Search for the cell housing the specified text and yield its [X, Y] center coordinate. 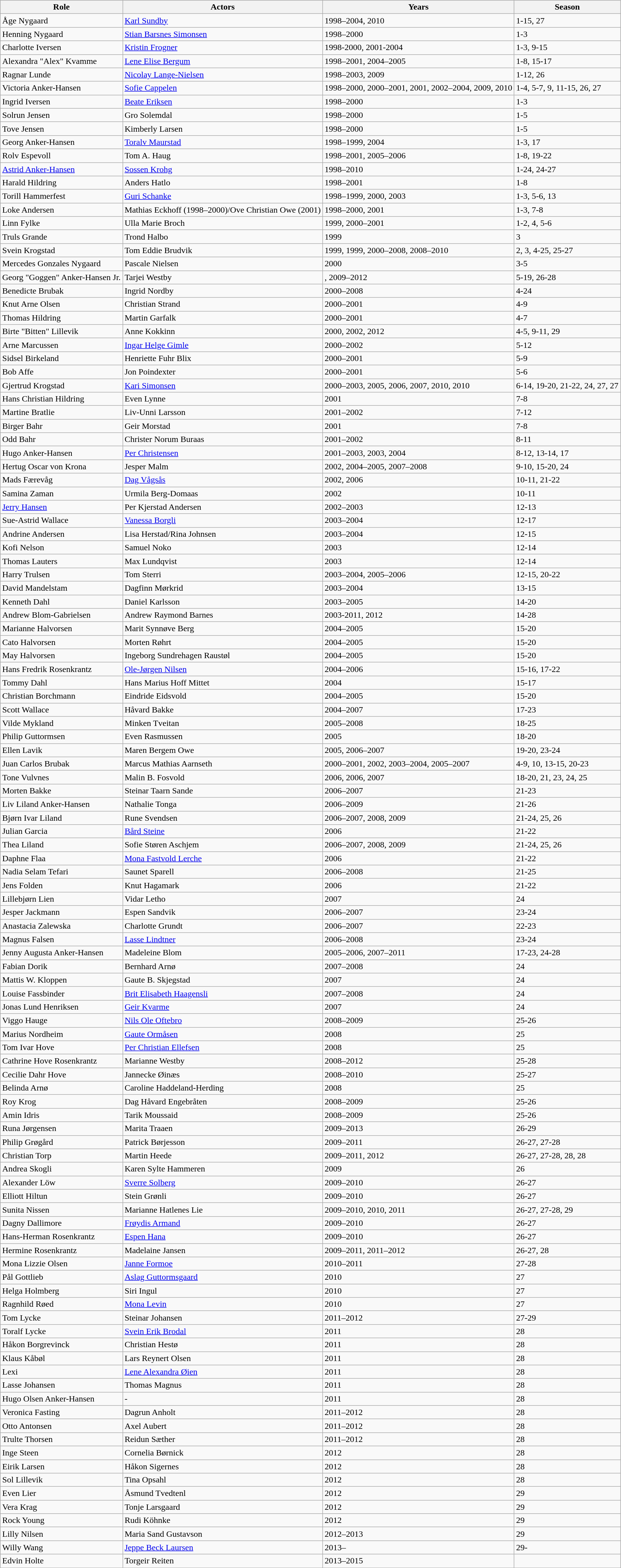
1-8, 15-17 [567, 61]
Kimberly Larsen [222, 129]
Mona Fastvold Lerche [222, 858]
Tom Lycke [61, 1318]
Andrea Skogli [61, 1169]
Saunet Sparell [222, 872]
12-13 [567, 507]
Sunita Nissen [61, 1209]
Louise Fassbinder [61, 993]
Per Christensen [222, 453]
1-15, 27 [567, 21]
Gaute Ormåsen [222, 1034]
Urmila Berg-Domaas [222, 493]
Madeleine Blom [222, 953]
1-8, 19-22 [567, 155]
Nathalie Tonga [222, 804]
Beate Eriksen [222, 102]
1999, 2000–2001 [418, 223]
Bernhard Arnø [222, 966]
Håkon Borgrevinck [61, 1345]
Marianne Halvorsen [61, 629]
3-5 [567, 264]
Amin Idris [61, 1115]
2003–2004, 2005–2006 [418, 574]
Ingrid Iversen [61, 102]
2002, 2004–2005, 2007–2008 [418, 466]
15-17 [567, 683]
Knut Hagamark [222, 885]
Actors [222, 7]
1998–2000, 2001 [418, 210]
Sossen Krohg [222, 169]
25-28 [567, 1061]
2000–2002 [418, 345]
14-28 [567, 615]
2, 3, 4-25, 25-27 [567, 250]
Arne Marcussen [61, 345]
Willy Wang [61, 1547]
Role [61, 7]
Samuel Noko [222, 547]
2000, 2002, 2012 [418, 331]
Liv-Unni Larsson [222, 413]
4-9, 10, 13-15, 20-23 [567, 764]
Sue-Astrid Wallace [61, 520]
2009–2011, 2012 [418, 1155]
Torill Hammerfest [61, 196]
Liv Liland Anker-Hansen [61, 804]
Lasse Lindtner [222, 939]
Loke Andersen [61, 210]
Georg Anker-Hansen [61, 142]
Kofi Nelson [61, 547]
2006, 2006, 2007 [418, 777]
1-4, 5-7, 9, 11-15, 26, 27 [567, 88]
David Mandelstam [61, 588]
Daphne Flaa [61, 858]
13-15 [567, 588]
2005, 2006–2007 [418, 750]
Karl Sundby [222, 21]
Mathias Eckhoff (1998–2000)/Ove Christian Owe (2001) [222, 210]
Caroline Haddeland-Herding [222, 1088]
Gaute B. Skjegstad [222, 980]
Hertug Oscar von Krona [61, 466]
Mads Færevåg [61, 480]
Espen Sandvik [222, 912]
Magnus Falsen [61, 939]
Jesper Jackmann [61, 912]
1998-2000, 2001-2004 [418, 48]
2012–2013 [418, 1534]
4-7 [567, 318]
Solrun Jensen [61, 115]
Jerry Hansen [61, 507]
Toralf Lycke [61, 1331]
6-14, 19-20, 21-22, 24, 27, 27 [567, 385]
Siri Ingul [222, 1291]
Christer Norum Buraas [222, 439]
4-24 [567, 291]
Lasse Johansen [61, 1385]
Vilde Mykland [61, 723]
Philip Grøgård [61, 1142]
Trulte Thorsen [61, 1439]
Stian Barsnes Simonsen [222, 34]
Tone Vulvnes [61, 777]
Julian Garcia [61, 831]
1999, 1999, 2000–2008, 2008–2010 [418, 250]
Charlotte Iversen [61, 48]
Brit Elisabeth Haagensli [222, 993]
Svein Krogstad [61, 250]
Dag Vågsås [222, 480]
26-27, 28 [567, 1250]
2004–2007 [418, 710]
Astrid Anker-Hansen [61, 169]
Pascale Nielsen [222, 264]
Edvin Holte [61, 1561]
Tom Ivar Hove [61, 1048]
2009 [418, 1169]
29- [567, 1547]
2002, 2006 [418, 480]
2004–2006 [418, 669]
2010–2011 [418, 1264]
Tonje Larsgaard [222, 1507]
Hans-Herman Rosenkrantz [61, 1236]
Steinar Johansen [222, 1318]
Espen Hana [222, 1236]
Birger Bahr [61, 426]
Tom Sterri [222, 574]
Marita Traaen [222, 1129]
2003-2011, 2012 [418, 615]
1-8 [567, 183]
22-23 [567, 926]
Janne Formoe [222, 1264]
Bjørn Ivar Liland [61, 818]
Sidsel Birkeland [61, 358]
1998–2000, 2000–2001, 2001, 2002–2004, 2009, 2010 [418, 88]
Cato Halvorsen [61, 642]
1-3, 7-8 [567, 210]
Linn Fylke [61, 223]
Lisa Herstad/Rina Johnsen [222, 534]
Aslag Guttormsgaard [222, 1277]
Geir Kvarme [222, 1007]
Ingar Helge Gimle [222, 345]
Sofie Cappelen [222, 88]
Knut Arne Olsen [61, 304]
Jonas Lund Henriksen [61, 1007]
Thea Liland [61, 845]
5-6 [567, 372]
Mattis W. Kloppen [61, 980]
Rudi Köhnke [222, 1520]
Tom Eddie Brudvik [222, 250]
Ulla Marie Broch [222, 223]
2013–2015 [418, 1561]
12-15 [567, 534]
Hermine Rosenkrantz [61, 1250]
26 [567, 1169]
2000 [418, 264]
Helga Holmberg [61, 1291]
Hugo Olsen Anker-Hansen [61, 1399]
Years [418, 7]
27-28 [567, 1264]
Martin Garfalk [222, 318]
1998–2001, 2004–2005 [418, 61]
Juan Carlos Brubak [61, 764]
Rolv Espevoll [61, 155]
Bård Steine [222, 831]
Nadia Selam Tefari [61, 872]
12-17 [567, 520]
Hans Christian Hildring [61, 399]
Jannecke Øinæs [222, 1075]
Georg "Goggen" Anker-Hansen Jr. [61, 277]
5-9 [567, 358]
Viggo Hauge [61, 1020]
Christian Borchmann [61, 696]
Daniel Karlsson [222, 602]
Tarjei Westby [222, 277]
Tom A. Haug [222, 155]
Vera Krag [61, 1507]
1-2, 4, 5-6 [567, 223]
Thomas Hildring [61, 318]
Roy Krog [61, 1102]
Lillebjørn Lien [61, 899]
Harald Hildring [61, 183]
Even Rasmussen [222, 737]
2001–2003, 2003, 2004 [418, 453]
14-20 [567, 602]
2000–2003, 2005, 2006, 2007, 2010, 2010 [418, 385]
Morten Bakke [61, 791]
Alexandra "Alex" Kvamme [61, 61]
Otto Antonsen [61, 1426]
25-27 [567, 1075]
1998–2004, 2010 [418, 21]
Kari Simonsen [222, 385]
5-19, 26-28 [567, 277]
1998–2001, 2005–2006 [418, 155]
5-12 [567, 345]
1-24, 24-27 [567, 169]
Dagfinn Mørkrid [222, 588]
Henning Nygaard [61, 34]
Minken Tveitan [222, 723]
Gro Solemdal [222, 115]
Cecilie Dahr Hove [61, 1075]
Mona Levin [222, 1304]
2004 [418, 683]
Fabian Dorik [61, 966]
Christian Torp [61, 1155]
May Halvorsen [61, 656]
7-12 [567, 413]
2008–2012 [418, 1061]
1-12, 26 [567, 75]
1998–2010 [418, 169]
8-12, 13-14, 17 [567, 453]
Hans Marius Hoff Mittet [222, 683]
Per Christian Ellefsen [222, 1048]
Andrew Raymond Barnes [222, 615]
Ragnhild Røed [61, 1304]
Svein Erik Brodal [222, 1331]
Even Lynne [222, 399]
Eindride Eidsvold [222, 696]
2005 [418, 737]
Vidar Letho [222, 899]
Lexi [61, 1372]
21-25 [567, 872]
26-29 [567, 1129]
Patrick Børjesson [222, 1142]
2000–2008 [418, 291]
2005–2006, 2007–2011 [418, 953]
2009–2013 [418, 1129]
Lilly Nilsen [61, 1534]
2005–2008 [418, 723]
Guri Schanke [222, 196]
Maren Bergem Owe [222, 750]
1998–2001 [418, 183]
Samina Zaman [61, 493]
Eirik Larsen [61, 1466]
Åsmund Tvedtenl [222, 1493]
Frøydis Armand [222, 1223]
Odd Bahr [61, 439]
Anders Hatlo [222, 183]
Victoria Anker-Hansen [61, 88]
Ellen Lavik [61, 750]
Karen Sylte Hammeren [222, 1169]
1-3, 17 [567, 142]
1-3, 9-15 [567, 48]
Gjertrud Krogstad [61, 385]
Klaus Kåbøl [61, 1358]
26-27, 27-28, 29 [567, 1209]
Vanessa Borgli [222, 520]
Mercedes Gonzales Nygaard [61, 264]
Jeppe Beck Laursen [222, 1547]
Nils Ole Oftebro [222, 1020]
Madelaine Jansen [222, 1250]
10-11, 21-22 [567, 480]
19-20, 23-24 [567, 750]
Birte "Bitten" Lillevik [61, 331]
Morten Røhrt [222, 642]
10-11 [567, 493]
Cornelia Børnick [222, 1453]
18-20, 21, 23, 24, 25 [567, 777]
Mona Lizzie Olsen [61, 1264]
9-10, 15-20, 24 [567, 466]
4-5, 9-11, 29 [567, 331]
Håvard Bakke [222, 710]
Hugo Anker-Hansen [61, 453]
26-27, 27-28 [567, 1142]
Lars Reynert Olsen [222, 1358]
Marianne Westby [222, 1061]
Nicolay Lange-Nielsen [222, 75]
Trond Halbo [222, 237]
Elliott Hiltun [61, 1196]
Andrew Blom-Gabrielsen [61, 615]
Tove Jensen [61, 129]
Dagrun Anholt [222, 1412]
Henriette Fuhr Blix [222, 358]
Christian Strand [222, 304]
Inge Steen [61, 1453]
1998–1999, 2004 [418, 142]
Marianne Hatlenes Lie [222, 1209]
Scott Wallace [61, 710]
2009–2010, 2010, 2011 [418, 1209]
2002–2003 [418, 507]
8-11 [567, 439]
Jenny Augusta Anker-Hansen [61, 953]
Martine Bratlie [61, 413]
Jens Folden [61, 885]
2006–2009 [418, 804]
Ingrid Nordby [222, 291]
17-23, 24-28 [567, 953]
Alexander Löw [61, 1182]
Marcus Mathias Aarnseth [222, 764]
Thomas Lauters [61, 561]
Christian Hestø [222, 1345]
Kenneth Dahl [61, 602]
Martin Heede [222, 1155]
Sol Lillevik [61, 1480]
15-16, 17-22 [567, 669]
Charlotte Grundt [222, 926]
Toralv Maurstad [222, 142]
Truls Grande [61, 237]
Tarik Moussaid [222, 1115]
1999 [418, 237]
2003–2005 [418, 602]
Torgeir Reiten [222, 1561]
Steinar Taarn Sande [222, 791]
Geir Morstad [222, 426]
Runa Jørgensen [61, 1129]
Cathrine Hove Rosenkrantz [61, 1061]
Max Lundqvist [222, 561]
Axel Aubert [222, 1426]
Jon Poindexter [222, 372]
Dagny Dallimore [61, 1223]
Tommy Dahl [61, 683]
3 [567, 237]
Ole-Jørgen Nilsen [222, 669]
2013– [418, 1547]
Lene Elise Bergum [222, 61]
Håkon Sigernes [222, 1466]
12-15, 20-22 [567, 574]
2000–2001, 2002, 2003–2004, 2005–2007 [418, 764]
Ingeborg Sundrehagen Raustøl [222, 656]
21-26 [567, 804]
1-3, 5-6, 13 [567, 196]
Ragnar Lunde [61, 75]
Rock Young [61, 1520]
Reidun Sæther [222, 1439]
26-27, 27-28, 28, 28 [567, 1155]
Lene Alexandra Øien [222, 1372]
Andrine Andersen [61, 534]
1998–2003, 2009 [418, 75]
Hans Fredrik Rosenkrantz [61, 669]
18-20 [567, 737]
Kristin Frogner [222, 48]
Philip Guttormsen [61, 737]
Malin B. Fosvold [222, 777]
Anne Kokkinn [222, 331]
21-23 [567, 791]
Marius Nordheim [61, 1034]
Even Lier [61, 1493]
4-9 [567, 304]
Benedicte Brubak [61, 291]
Harry Trulsen [61, 574]
Belinda Arnø [61, 1088]
Rune Svendsen [222, 818]
Sofie Støren Aschjem [222, 845]
Stein Grønli [222, 1196]
Tina Opsahl [222, 1480]
2002 [418, 493]
2009–2011 [418, 1142]
Maria Sand Gustavson [222, 1534]
Marit Synnøve Berg [222, 629]
- [222, 1399]
Bob Affe [61, 372]
Season [567, 7]
2008–2010 [418, 1075]
17-23 [567, 710]
Thomas Magnus [222, 1385]
2009–2011, 2011–2012 [418, 1250]
Jesper Malm [222, 466]
27-29 [567, 1318]
18-25 [567, 723]
, 2009–2012 [418, 277]
Åge Nygaard [61, 21]
Pål Gottlieb [61, 1277]
Dag Håvard Engebråten [222, 1102]
Sverre Solberg [222, 1182]
Anastacia Zalewska [61, 926]
Per Kjerstad Andersen [222, 507]
1998–1999, 2000, 2003 [418, 196]
Veronica Fasting [61, 1412]
